Return [X, Y] of the center of cell containing provided text 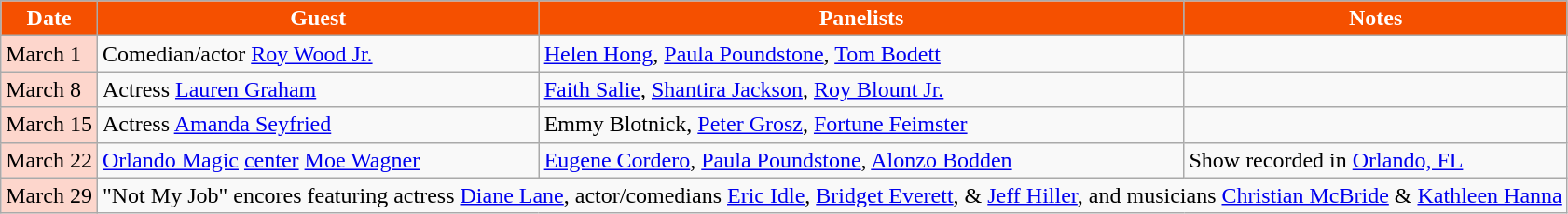
March 8 [49, 89]
Emmy Blotnick, Peter Grosz, Fortune Feimster [861, 125]
Show recorded in Orlando, FL [1376, 160]
Comedian/actor Roy Wood Jr. [318, 54]
March 29 [49, 195]
Eugene Cordero, Paula Poundstone, Alonzo Bodden [861, 160]
Helen Hong, Paula Poundstone, Tom Bodett [861, 54]
March 22 [49, 160]
March 15 [49, 125]
Actress Lauren Graham [318, 89]
Actress Amanda Seyfried [318, 125]
Guest [318, 19]
Date [49, 19]
March 1 [49, 54]
Notes [1376, 19]
Faith Salie, Shantira Jackson, Roy Blount Jr. [861, 89]
Panelists [861, 19]
Orlando Magic center Moe Wagner [318, 160]
